Scan for the cell matching the given text and deliver its [x, y] coordinate at center. 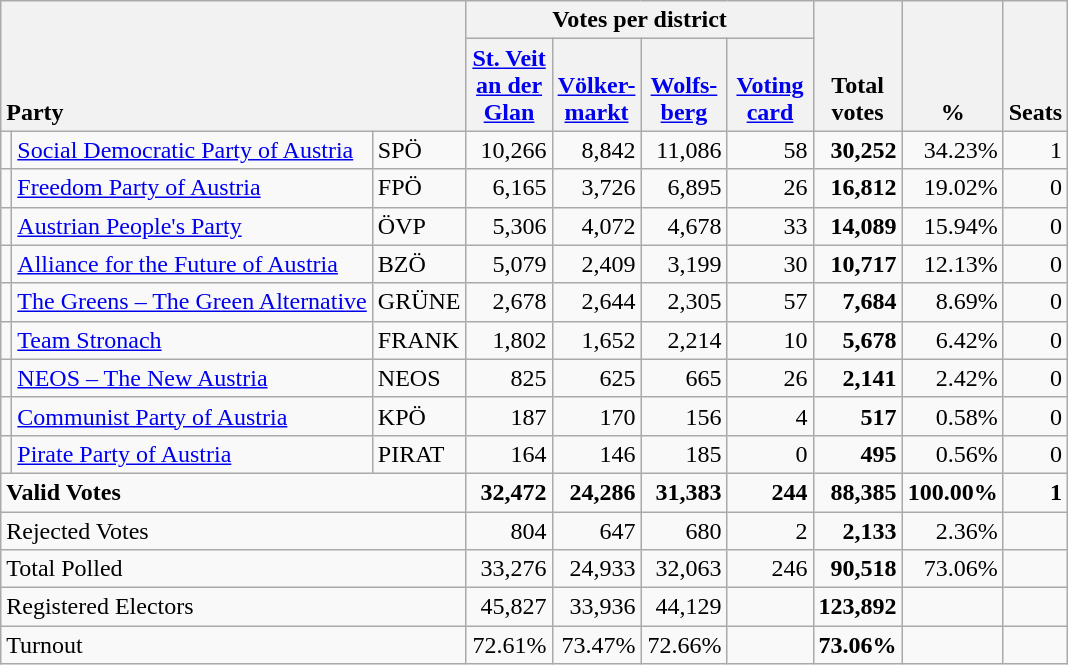
2.36% [952, 531]
100.00% [952, 492]
3,726 [596, 188]
Team Stronach [192, 340]
Rejected Votes [234, 531]
10,717 [858, 264]
St. Veitan derGlan [509, 85]
32,063 [684, 569]
625 [596, 378]
57 [770, 302]
24,286 [596, 492]
KPÖ [419, 416]
FPÖ [419, 188]
6.42% [952, 340]
2.42% [952, 378]
246 [770, 569]
72.61% [509, 645]
NEOS [419, 378]
665 [684, 378]
8.69% [952, 302]
The Greens – The Green Alternative [192, 302]
5,306 [509, 226]
90,518 [858, 569]
Totalvotes [858, 66]
11,086 [684, 150]
804 [509, 531]
2,141 [858, 378]
187 [509, 416]
12.13% [952, 264]
185 [684, 454]
15.94% [952, 226]
Votes per district [640, 20]
7,684 [858, 302]
Registered Electors [234, 607]
10,266 [509, 150]
ÖVP [419, 226]
Freedom Party of Austria [192, 188]
4,072 [596, 226]
2,214 [684, 340]
680 [684, 531]
88,385 [858, 492]
30 [770, 264]
6,165 [509, 188]
Votingcard [770, 85]
Social Democratic Party of Austria [192, 150]
156 [684, 416]
647 [596, 531]
2,305 [684, 302]
33,936 [596, 607]
123,892 [858, 607]
5,678 [858, 340]
PIRAT [419, 454]
33,276 [509, 569]
517 [858, 416]
4 [770, 416]
58 [770, 150]
6,895 [684, 188]
825 [509, 378]
Turnout [234, 645]
24,933 [596, 569]
Seats [1035, 66]
3,199 [684, 264]
2,644 [596, 302]
Wolfs-berg [684, 85]
Party [234, 66]
8,842 [596, 150]
Alliance for the Future of Austria [192, 264]
33 [770, 226]
244 [770, 492]
34.23% [952, 150]
164 [509, 454]
73.47% [596, 645]
32,472 [509, 492]
4,678 [684, 226]
45,827 [509, 607]
146 [596, 454]
2 [770, 531]
2,409 [596, 264]
Valid Votes [234, 492]
44,129 [684, 607]
31,383 [684, 492]
0.58% [952, 416]
% [952, 66]
5,079 [509, 264]
Austrian People's Party [192, 226]
30,252 [858, 150]
Total Polled [234, 569]
170 [596, 416]
Pirate Party of Austria [192, 454]
FRANK [419, 340]
495 [858, 454]
1,802 [509, 340]
NEOS – The New Austria [192, 378]
1,652 [596, 340]
SPÖ [419, 150]
BZÖ [419, 264]
2,678 [509, 302]
Communist Party of Austria [192, 416]
GRÜNE [419, 302]
16,812 [858, 188]
0.56% [952, 454]
14,089 [858, 226]
Völker-markt [596, 85]
72.66% [684, 645]
19.02% [952, 188]
10 [770, 340]
2,133 [858, 531]
